Determine the (x, y) coordinate at the center of the cell enclosing the given text.  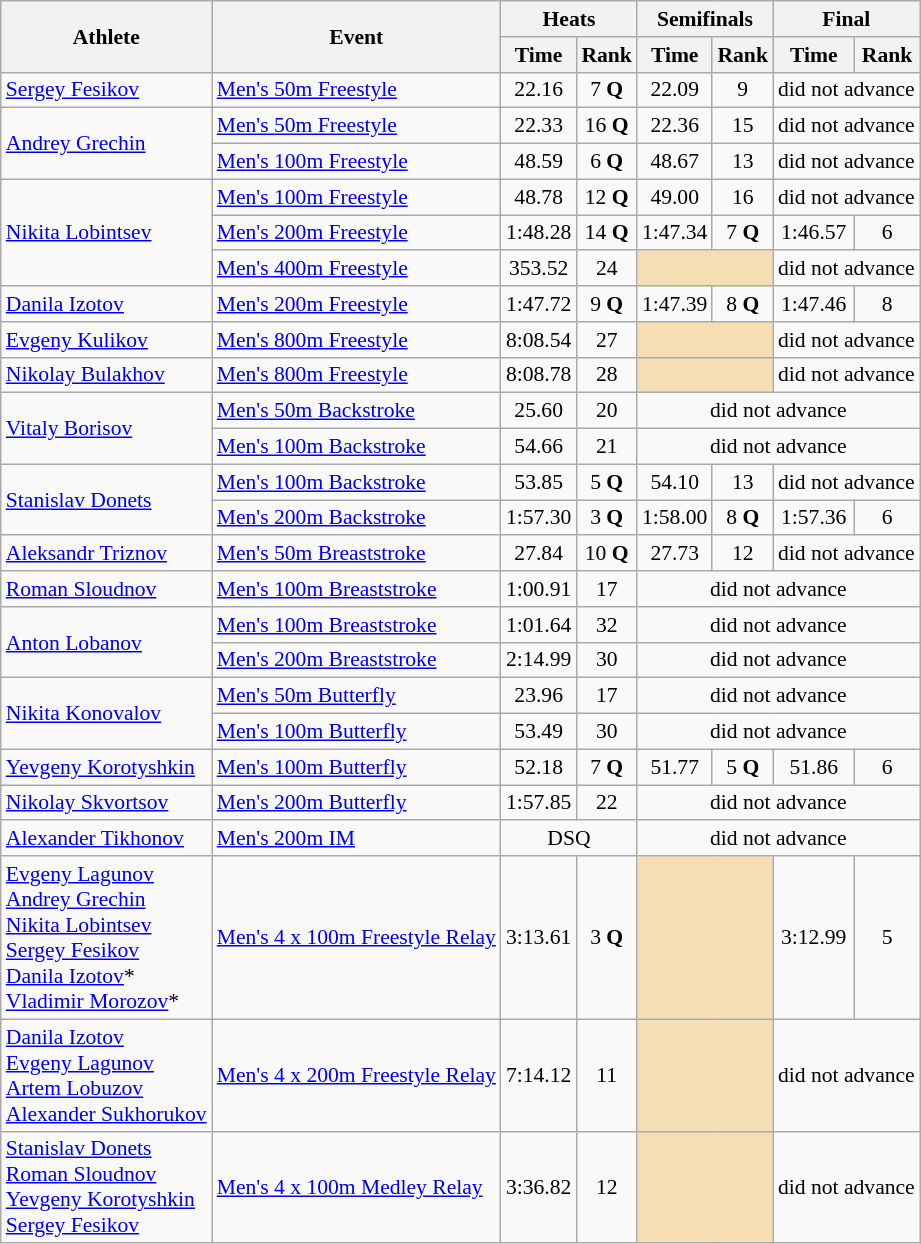
49.00 (674, 197)
1:47.72 (538, 304)
53.49 (538, 732)
Anton Lobanov (106, 642)
14 Q (606, 233)
Men's 200m Breaststroke (356, 660)
27 (606, 340)
24 (606, 269)
Men's 400m Freestyle (356, 269)
DSQ (569, 839)
1:47.46 (814, 304)
Vitaly Borisov (106, 428)
48.78 (538, 197)
Nikolay Bulakhov (106, 375)
Semifinals (705, 19)
Men's 4 x 100m Freestyle Relay (356, 938)
Men's 50m Butterfly (356, 696)
7:14.12 (538, 1075)
Nikita Konovalov (106, 714)
Men's 200m Butterfly (356, 803)
Aleksandr Triznov (106, 554)
22.33 (538, 126)
48.59 (538, 162)
8 (886, 304)
3:36.82 (538, 1187)
Final (846, 19)
53.85 (538, 482)
1:47.34 (674, 233)
Men's 200m IM (356, 839)
48.67 (674, 162)
1:57.36 (814, 518)
Danila IzotovEvgeny LagunovArtem LobuzovAlexander Sukhorukov (106, 1075)
Andrey Grechin (106, 144)
16 Q (606, 126)
1:46.57 (814, 233)
15 (742, 126)
27.73 (674, 554)
353.52 (538, 269)
Athlete (106, 36)
51.86 (814, 767)
22.09 (674, 90)
2:14.99 (538, 660)
1:00.91 (538, 589)
6 Q (606, 162)
20 (606, 411)
Men's 4 x 200m Freestyle Relay (356, 1075)
Evgeny Kulikov (106, 340)
54.10 (674, 482)
1:58.00 (674, 518)
Danila Izotov (106, 304)
9 Q (606, 304)
5 (886, 938)
1:48.28 (538, 233)
1:47.39 (674, 304)
25.60 (538, 411)
8:08.78 (538, 375)
21 (606, 447)
8:08.54 (538, 340)
Yevgeny Korotyshkin (106, 767)
Roman Sloudnov (106, 589)
22.36 (674, 126)
Men's 50m Backstroke (356, 411)
9 (742, 90)
22 (606, 803)
Men's 4 x 100m Medley Relay (356, 1187)
1:57.85 (538, 803)
1:01.64 (538, 625)
1:57.30 (538, 518)
27.84 (538, 554)
28 (606, 375)
16 (742, 197)
Heats (569, 19)
52.18 (538, 767)
Stanislav Donets (106, 500)
Men's 200m Backstroke (356, 518)
Event (356, 36)
23.96 (538, 696)
Nikolay Skvortsov (106, 803)
12 Q (606, 197)
51.77 (674, 767)
Sergey Fesikov (106, 90)
Men's 50m Breaststroke (356, 554)
Stanislav DonetsRoman SloudnovYevgeny KorotyshkinSergey Fesikov (106, 1187)
3:13.61 (538, 938)
10 Q (606, 554)
32 (606, 625)
Alexander Tikhonov (106, 839)
Nikita Lobintsev (106, 232)
3:12.99 (814, 938)
Evgeny LagunovAndrey GrechinNikita LobintsevSergey FesikovDanila Izotov*Vladimir Morozov* (106, 938)
11 (606, 1075)
54.66 (538, 447)
22.16 (538, 90)
